Pinpoint the cell where the given text exists, returning its (X, Y) midpoint coordinate. 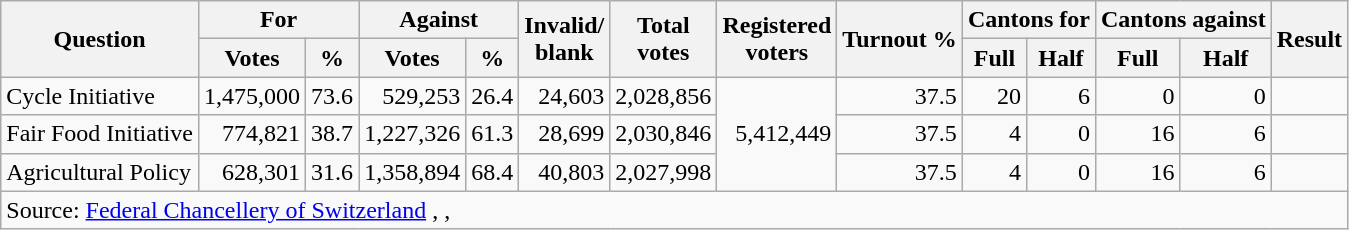
Cantons against (1183, 20)
Agricultural Policy (100, 172)
529,253 (412, 96)
38.7 (332, 134)
Against (439, 20)
40,803 (564, 172)
1,475,000 (252, 96)
2,030,846 (664, 134)
Turnout % (900, 39)
2,027,998 (664, 172)
Question (100, 39)
24,603 (564, 96)
28,699 (564, 134)
628,301 (252, 172)
774,821 (252, 134)
20 (994, 96)
73.6 (332, 96)
1,358,894 (412, 172)
Source: Federal Chancellery of Switzerland , , (674, 210)
5,412,449 (777, 134)
26.4 (492, 96)
1,227,326 (412, 134)
Totalvotes (664, 39)
68.4 (492, 172)
Cantons for (1028, 20)
Fair Food Initiative (100, 134)
2,028,856 (664, 96)
For (278, 20)
31.6 (332, 172)
61.3 (492, 134)
Invalid/blank (564, 39)
Result (1309, 39)
Cycle Initiative (100, 96)
Registeredvoters (777, 39)
